For the text-containing cell, return its midpoint in [X, Y] coordinate format. 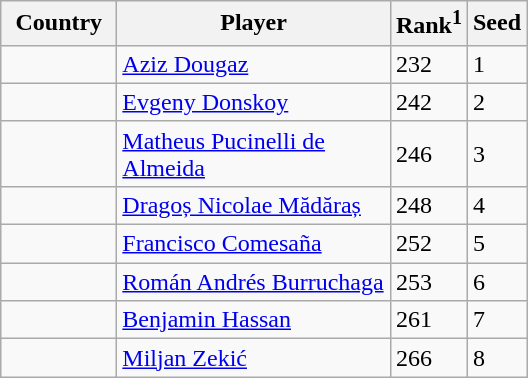
Evgeny Donskoy [254, 102]
Matheus Pucinelli de Almeida [254, 154]
242 [428, 102]
8 [496, 358]
Rank1 [428, 24]
Seed [496, 24]
Francisco Comesaña [254, 244]
266 [428, 358]
Benjamin Hassan [254, 320]
5 [496, 244]
Player [254, 24]
6 [496, 282]
261 [428, 320]
252 [428, 244]
1 [496, 64]
2 [496, 102]
Román Andrés Burruchaga [254, 282]
248 [428, 205]
4 [496, 205]
Aziz Dougaz [254, 64]
253 [428, 282]
232 [428, 64]
246 [428, 154]
Country [59, 24]
Miljan Zekić [254, 358]
3 [496, 154]
7 [496, 320]
Dragoș Nicolae Mădăraș [254, 205]
